Output the [X, Y] coordinate of the center of the cell containing the given text.  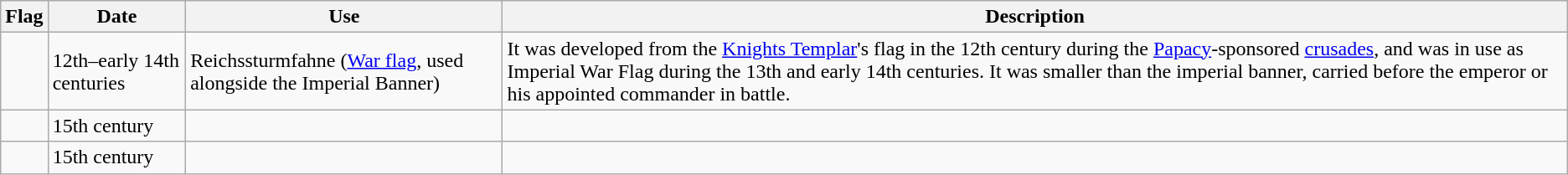
Date [117, 17]
Use [344, 17]
Reichssturmfahne (War flag, used alongside the Imperial Banner) [344, 71]
Flag [24, 17]
12th–early 14th centuries [117, 71]
Description [1035, 17]
